From the cell containing the given text, extract its center point as [X, Y] coordinate. 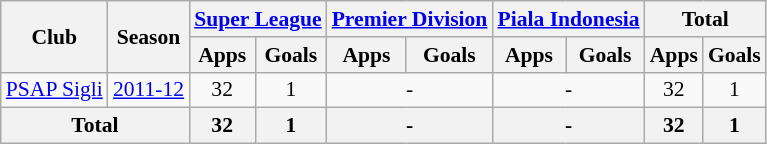
PSAP Sigli [54, 90]
Season [148, 36]
Premier Division [410, 19]
Club [54, 36]
Super League [258, 19]
2011-12 [148, 90]
Piala Indonesia [568, 19]
